Extract the (X, Y) coordinate from the center of the cell holding the provided text.  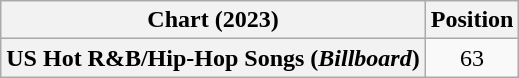
63 (472, 58)
Chart (2023) (213, 20)
Position (472, 20)
US Hot R&B/Hip-Hop Songs (Billboard) (213, 58)
